Scan for the cell matching the given text and deliver its (X, Y) coordinate at center. 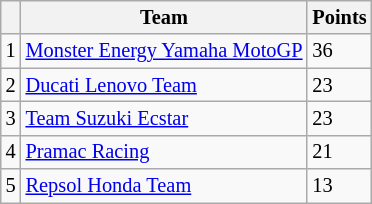
Repsol Honda Team (164, 186)
13 (339, 186)
5 (11, 186)
Team (164, 17)
Ducati Lenovo Team (164, 85)
1 (11, 51)
21 (339, 152)
Team Suzuki Ecstar (164, 118)
Points (339, 17)
36 (339, 51)
2 (11, 85)
Monster Energy Yamaha MotoGP (164, 51)
3 (11, 118)
Pramac Racing (164, 152)
4 (11, 152)
